Scan for the cell matching the given text and deliver its [x, y] coordinate at center. 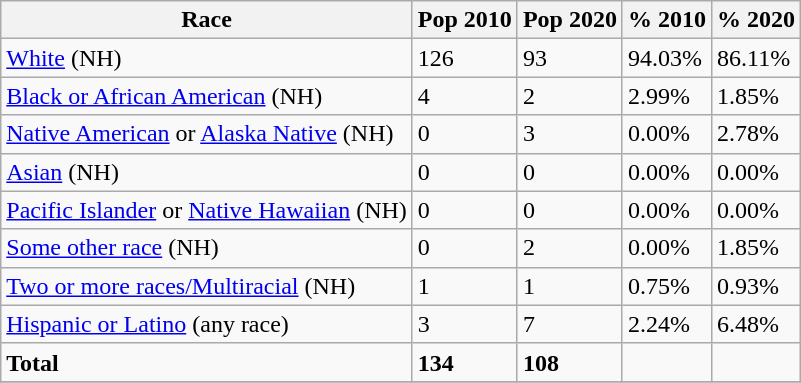
Pop 2020 [570, 20]
Black or African American (NH) [207, 96]
6.48% [756, 324]
126 [464, 58]
0.75% [666, 286]
2.24% [666, 324]
Total [207, 362]
Pacific Islander or Native Hawaiian (NH) [207, 210]
86.11% [756, 58]
Pop 2010 [464, 20]
94.03% [666, 58]
White (NH) [207, 58]
0.93% [756, 286]
Native American or Alaska Native (NH) [207, 134]
108 [570, 362]
93 [570, 58]
% 2020 [756, 20]
2.78% [756, 134]
Two or more races/Multiracial (NH) [207, 286]
4 [464, 96]
Some other race (NH) [207, 248]
Race [207, 20]
Hispanic or Latino (any race) [207, 324]
% 2010 [666, 20]
134 [464, 362]
7 [570, 324]
2.99% [666, 96]
Asian (NH) [207, 172]
